Provide the (x, y) coordinate of the cell's center where the given text is located.  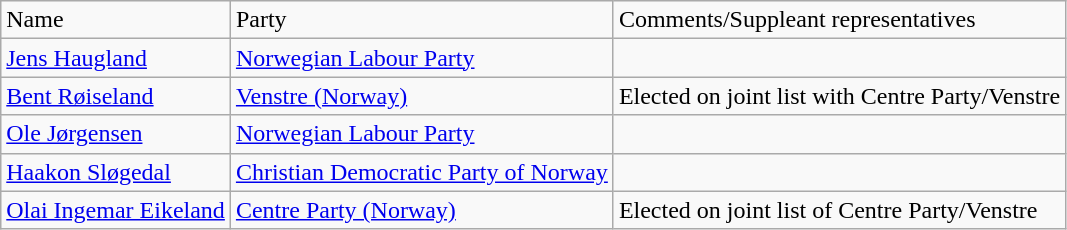
Name (116, 20)
Christian Democratic Party of Norway (422, 172)
Jens Haugland (116, 58)
Haakon Sløgedal (116, 172)
Comments/Suppleant representatives (839, 20)
Elected on joint list with Centre Party/Venstre (839, 96)
Venstre (Norway) (422, 96)
Bent Røiseland (116, 96)
Olai Ingemar Eikeland (116, 210)
Ole Jørgensen (116, 134)
Elected on joint list of Centre Party/Venstre (839, 210)
Centre Party (Norway) (422, 210)
Party (422, 20)
